Pinpoint the cell where the given text exists, returning its (X, Y) midpoint coordinate. 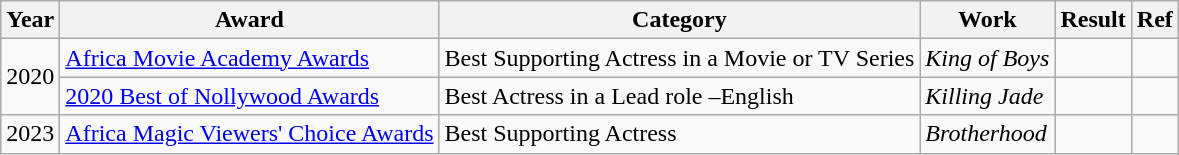
Killing Jade (988, 96)
Best Supporting Actress in a Movie or TV Series (680, 58)
Brotherhood (988, 134)
2020 Best of Nollywood Awards (250, 96)
Award (250, 20)
2023 (30, 134)
Work (988, 20)
Ref (1154, 20)
2020 (30, 77)
Africa Magic Viewers' Choice Awards (250, 134)
Best Supporting Actress (680, 134)
King of Boys (988, 58)
Best Actress in a Lead role –English (680, 96)
Year (30, 20)
Africa Movie Academy Awards (250, 58)
Result (1093, 20)
Category (680, 20)
